Determine the (x, y) coordinate at the center of the cell enclosing the given text.  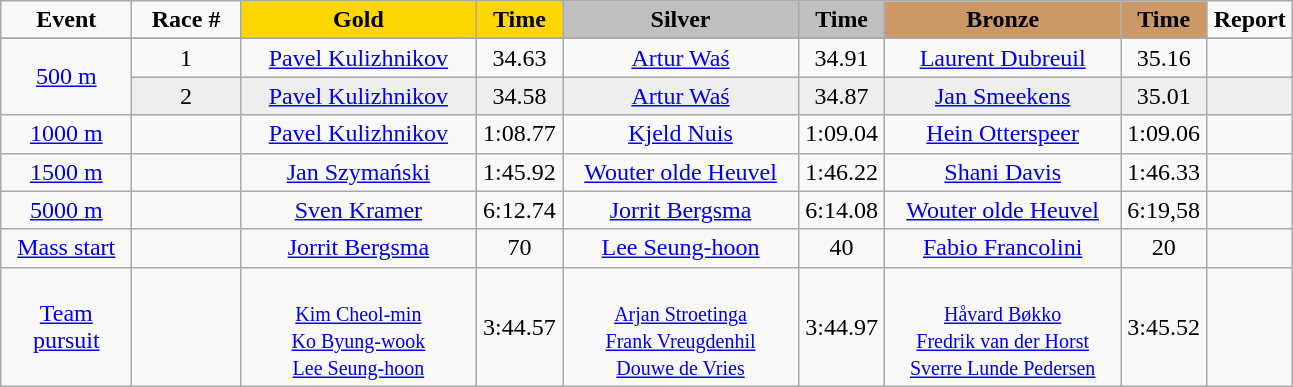
35.16 (1164, 58)
1:46.33 (1164, 172)
34.58 (519, 96)
Kim Cheol-minKo Byung-wookLee Seung-hoon (358, 326)
Team pursuit (66, 326)
Shani Davis (1003, 172)
Hein Otterspeer (1003, 134)
Jan Smeekens (1003, 96)
Event (66, 20)
3:45.52 (1164, 326)
Kjeld Nuis (680, 134)
1:09.04 (842, 134)
34.91 (842, 58)
Arjan StroetingaFrank VreugdenhilDouwe de Vries (680, 326)
40 (842, 248)
Bronze (1003, 20)
1:46.22 (842, 172)
6:14.08 (842, 210)
Håvard BøkkoFredrik van der HorstSverre Lunde Pedersen (1003, 326)
3:44.97 (842, 326)
500 m (66, 77)
6:12.74 (519, 210)
Gold (358, 20)
1000 m (66, 134)
Laurent Dubreuil (1003, 58)
6:19,58 (1164, 210)
34.63 (519, 58)
1:09.06 (1164, 134)
3:44.57 (519, 326)
70 (519, 248)
20 (1164, 248)
Lee Seung-hoon (680, 248)
Mass start (66, 248)
5000 m (66, 210)
Fabio Francolini (1003, 248)
1:45.92 (519, 172)
Race # (186, 20)
Sven Kramer (358, 210)
34.87 (842, 96)
Jan Szymański (358, 172)
Report (1250, 20)
1500 m (66, 172)
35.01 (1164, 96)
1:08.77 (519, 134)
2 (186, 96)
1 (186, 58)
Silver (680, 20)
